From the cell containing the given text, extract its center point as (X, Y) coordinate. 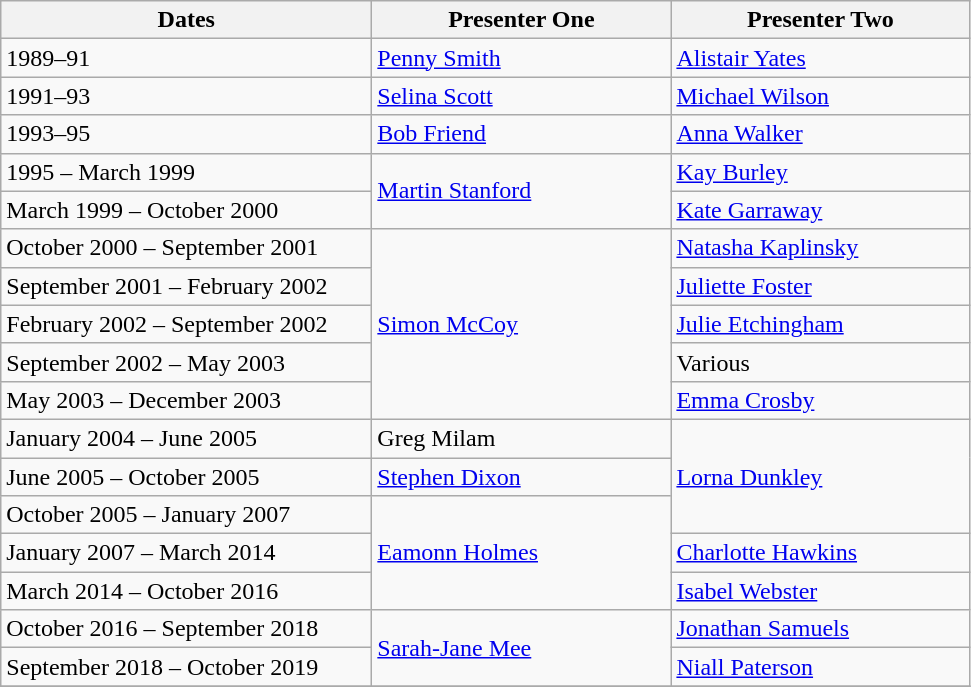
Sarah-Jane Mee (522, 648)
Anna Walker (820, 134)
Kay Burley (820, 172)
Greg Milam (522, 438)
Kate Garraway (820, 210)
Isabel Webster (820, 591)
1989–91 (186, 58)
Presenter Two (820, 20)
Natasha Kaplinsky (820, 248)
Dates (186, 20)
Lorna Dunkley (820, 476)
1993–95 (186, 134)
Jonathan Samuels (820, 629)
May 2003 – December 2003 (186, 400)
Presenter One (522, 20)
Martin Stanford (522, 191)
Charlotte Hawkins (820, 553)
October 2000 – September 2001 (186, 248)
Stephen Dixon (522, 477)
Niall Paterson (820, 667)
Juliette Foster (820, 286)
Selina Scott (522, 96)
1995 – March 1999 (186, 172)
October 2005 – January 2007 (186, 515)
Penny Smith (522, 58)
Simon McCoy (522, 324)
Alistair Yates (820, 58)
Emma Crosby (820, 400)
Julie Etchingham (820, 324)
Michael Wilson (820, 96)
Various (820, 362)
June 2005 – October 2005 (186, 477)
October 2016 – September 2018 (186, 629)
February 2002 – September 2002 (186, 324)
January 2007 – March 2014 (186, 553)
September 2018 – October 2019 (186, 667)
March 2014 – October 2016 (186, 591)
January 2004 – June 2005 (186, 438)
September 2001 – February 2002 (186, 286)
September 2002 – May 2003 (186, 362)
March 1999 – October 2000 (186, 210)
Eamonn Holmes (522, 553)
Bob Friend (522, 134)
1991–93 (186, 96)
